Output the [X, Y] coordinate of the center of the cell containing the given text.  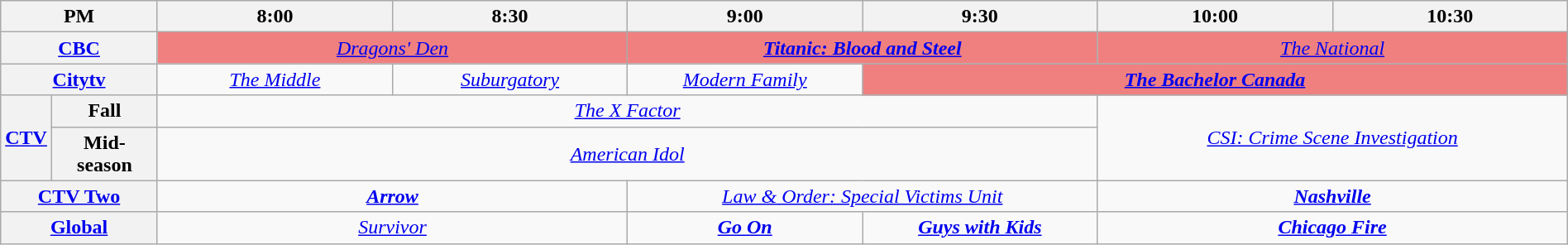
9:30 [980, 17]
Titanic: Blood and Steel [863, 48]
The Bachelor Canada [1215, 79]
Survivor [392, 228]
CBC [79, 48]
CTV [26, 137]
Mid-season [104, 154]
10:00 [1215, 17]
9:00 [745, 17]
CTV Two [79, 196]
Go On [745, 228]
Chicago Fire [1332, 228]
Nashville [1332, 196]
American Idol [627, 154]
Modern Family [745, 79]
10:30 [1450, 17]
Dragons' Den [392, 48]
8:30 [510, 17]
8:00 [275, 17]
The X Factor [627, 111]
Suburgatory [510, 79]
Fall [104, 111]
Citytv [79, 79]
Guys with Kids [980, 228]
PM [79, 17]
The Middle [275, 79]
CSI: Crime Scene Investigation [1332, 137]
Arrow [392, 196]
Global [79, 228]
The National [1332, 48]
Law & Order: Special Victims Unit [863, 196]
